Locate the cell with the specified text and output its [X, Y] center coordinate. 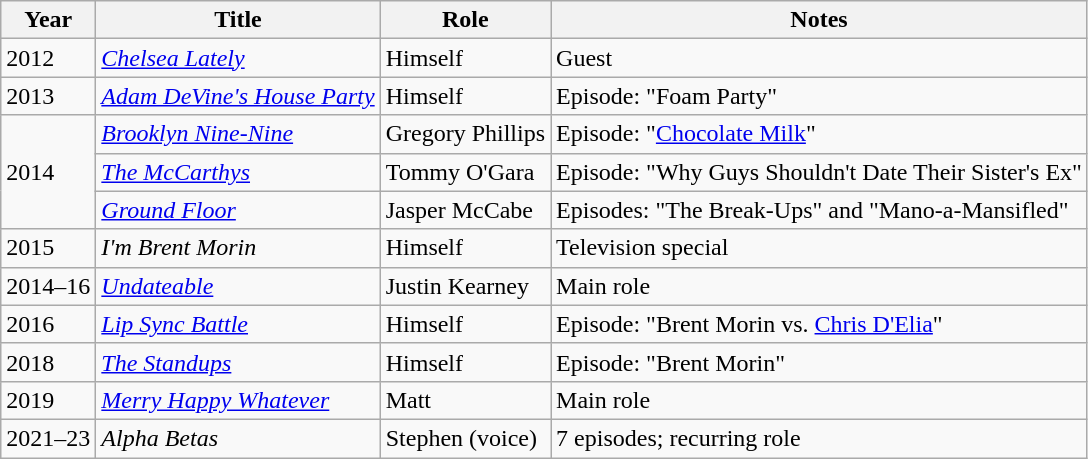
2014–16 [48, 286]
2012 [48, 58]
Undateable [238, 286]
2014 [48, 172]
Episode: "Brent Morin vs. Chris D'Elia" [820, 324]
2015 [48, 248]
2013 [48, 96]
2018 [48, 362]
Justin Kearney [465, 286]
I'm Brent Morin [238, 248]
Title [238, 20]
Episodes: "The Break-Ups" and "Mano-a-Mansifled" [820, 210]
Episode: "Why Guys Shouldn't Date Their Sister's Ex" [820, 172]
Brooklyn Nine-Nine [238, 134]
Episode: "Foam Party" [820, 96]
2021–23 [48, 438]
Tommy O'Gara [465, 172]
Adam DeVine's House Party [238, 96]
Merry Happy Whatever [238, 400]
Gregory Phillips [465, 134]
Jasper McCabe [465, 210]
Notes [820, 20]
Lip Sync Battle [238, 324]
Year [48, 20]
The Standups [238, 362]
Matt [465, 400]
Episode: "Chocolate Milk" [820, 134]
Television special [820, 248]
Episode: "Brent Morin" [820, 362]
Chelsea Lately [238, 58]
2016 [48, 324]
Alpha Betas [238, 438]
Guest [820, 58]
Role [465, 20]
The McCarthys [238, 172]
Ground Floor [238, 210]
Stephen (voice) [465, 438]
2019 [48, 400]
7 episodes; recurring role [820, 438]
